Pinpoint the cell where the given text exists, returning its (x, y) midpoint coordinate. 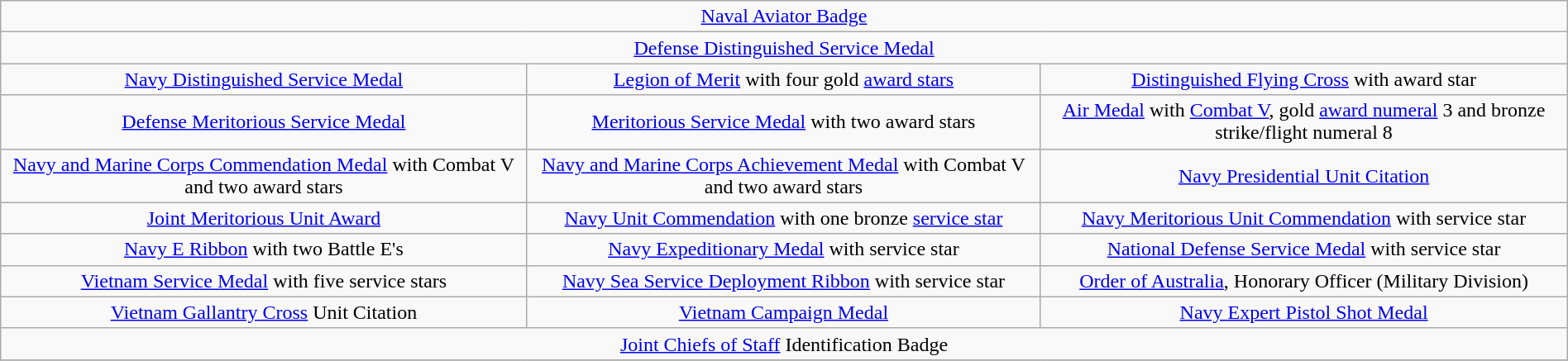
Joint Chiefs of Staff Identification Badge (784, 344)
Navy E Ribbon with two Battle E's (264, 249)
Legion of Merit with four gold award stars (784, 79)
Navy Distinguished Service Medal (264, 79)
Navy Sea Service Deployment Ribbon with service star (784, 281)
Meritorious Service Medal with two award stars (784, 122)
Naval Aviator Badge (784, 17)
Navy Meritorious Unit Commendation with service star (1303, 218)
Navy Unit Commendation with one bronze service star (784, 218)
Navy Expeditionary Medal with service star (784, 249)
Order of Australia, Honorary Officer (Military Division) (1303, 281)
Navy and Marine Corps Achievement Medal with Combat V and two award stars (784, 175)
Vietnam Service Medal with five service stars (264, 281)
Defense Distinguished Service Medal (784, 48)
Joint Meritorious Unit Award (264, 218)
Navy and Marine Corps Commendation Medal with Combat V and two award stars (264, 175)
Vietnam Gallantry Cross Unit Citation (264, 312)
Defense Meritorious Service Medal (264, 122)
Navy Expert Pistol Shot Medal (1303, 312)
Air Medal with Combat V, gold award numeral 3 and bronze strike/flight numeral 8 (1303, 122)
Distinguished Flying Cross with award star (1303, 79)
Vietnam Campaign Medal (784, 312)
Navy Presidential Unit Citation (1303, 175)
National Defense Service Medal with service star (1303, 249)
